From the cell containing the given text, extract its center point as (X, Y) coordinate. 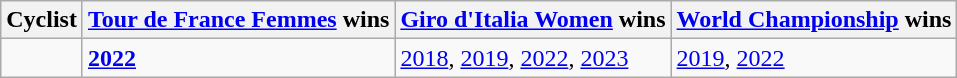
World Championship wins (814, 20)
2019, 2022 (814, 58)
Giro d'Italia Women wins (533, 20)
2022 (238, 58)
Cyclist (42, 20)
Tour de France Femmes wins (238, 20)
2018, 2019, 2022, 2023 (533, 58)
